Pinpoint the cell where the given text exists, returning its (X, Y) midpoint coordinate. 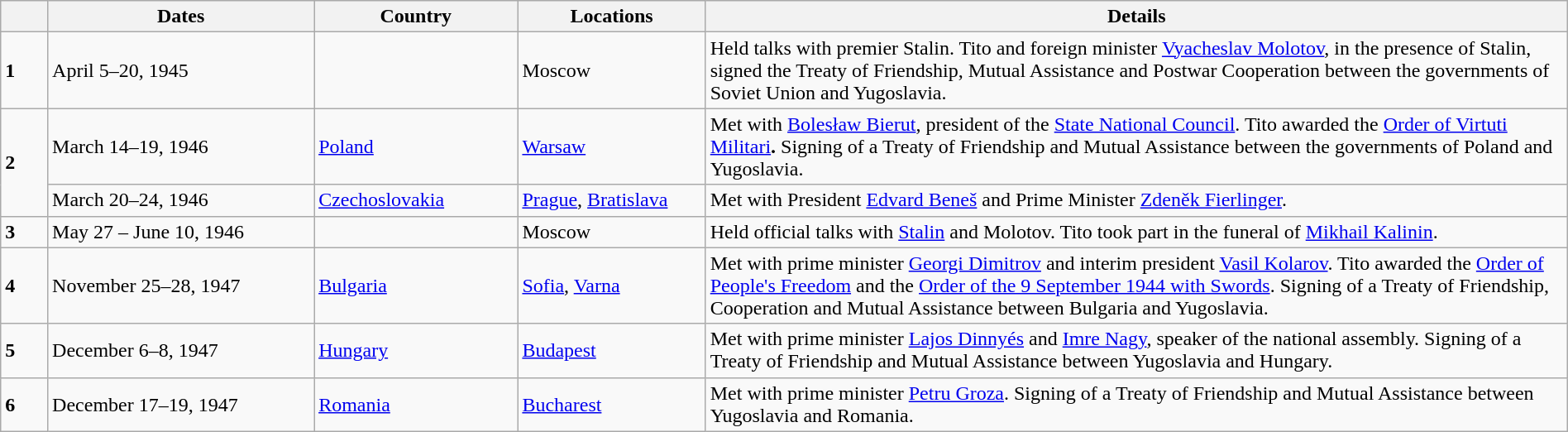
4 (25, 286)
March 14–19, 1946 (181, 146)
December 6–8, 1947 (181, 351)
Prague, Bratislava (612, 200)
Country (416, 17)
2 (25, 162)
5 (25, 351)
April 5–20, 1945 (181, 70)
Warsaw (612, 146)
Budapest (612, 351)
3 (25, 232)
Locations (612, 17)
Held official talks with Stalin and Molotov. Tito took part in the funeral of Mikhail Kalinin. (1136, 232)
Hungary (416, 351)
May 27 – June 10, 1946 (181, 232)
Details (1136, 17)
March 20–24, 1946 (181, 200)
December 17–19, 1947 (181, 404)
Met with prime minister Petru Groza. Signing of a Treaty of Friendship and Mutual Assistance between Yugoslavia and Romania. (1136, 404)
Romania (416, 404)
Bulgaria (416, 286)
Bucharest (612, 404)
Czechoslovakia (416, 200)
Sofia, Varna (612, 286)
November 25–28, 1947 (181, 286)
1 (25, 70)
Dates (181, 17)
Met with President Edvard Beneš and Prime Minister Zdeněk Fierlinger. (1136, 200)
6 (25, 404)
Poland (416, 146)
